Provide the (X, Y) coordinate of the cell's center where the given text is located.  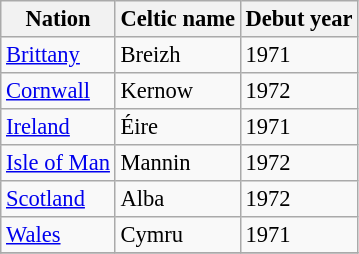
Ireland (58, 127)
Celtic name (178, 19)
Isle of Man (58, 163)
Debut year (299, 19)
Nation (58, 19)
Brittany (58, 55)
Alba (178, 199)
Cornwall (58, 91)
Breizh (178, 55)
Éire (178, 127)
Wales (58, 235)
Cymru (178, 235)
Mannin (178, 163)
Kernow (178, 91)
Scotland (58, 199)
